Capture the cell that displays the provided text and extract its (X, Y) central coordinate. 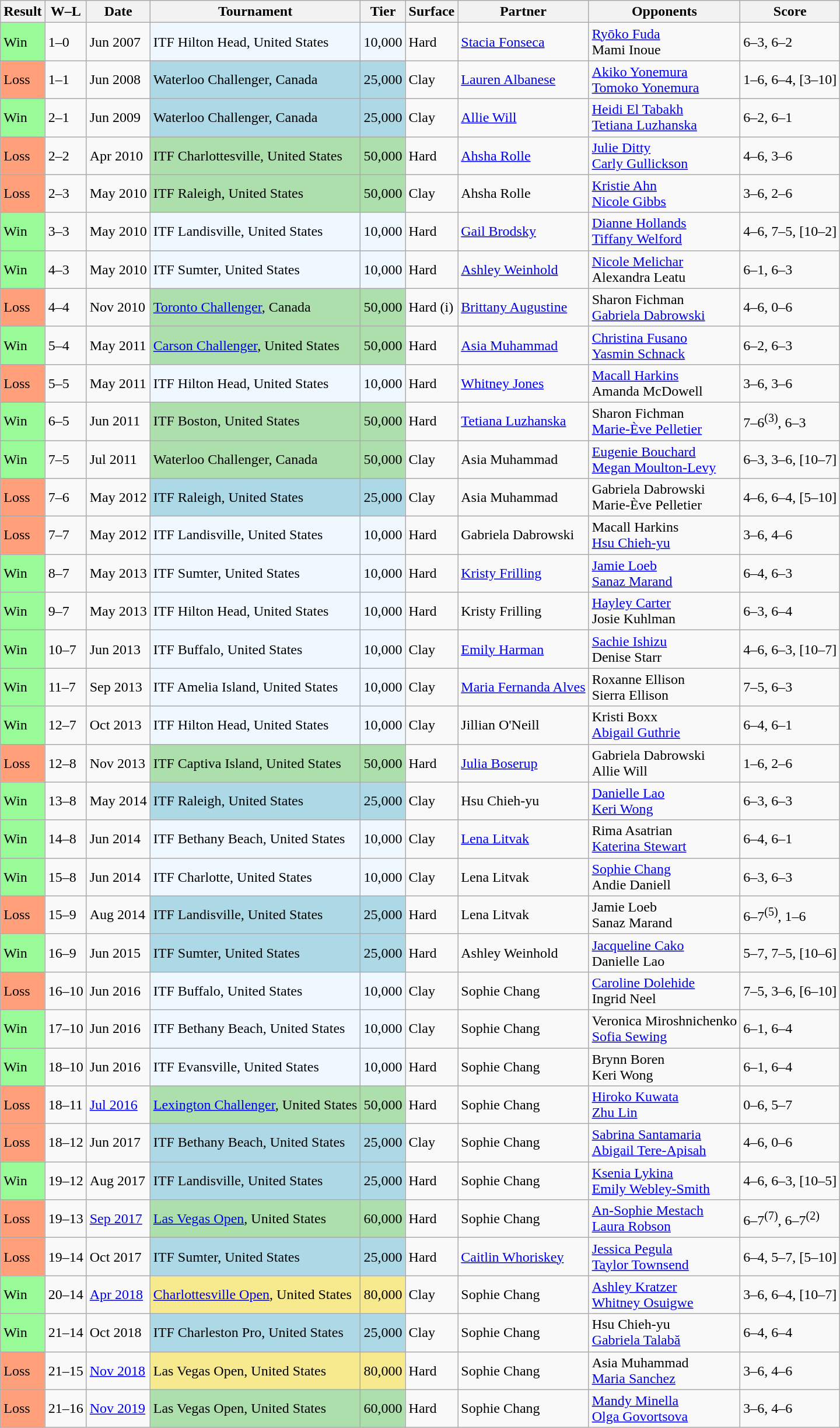
Sophie Chang Andie Daniell (664, 877)
21–16 (65, 1409)
7–5 (65, 459)
Jun 2009 (118, 118)
Heidi El Tabakh Tetiana Luzhanska (664, 118)
Jun 2015 (118, 952)
3–6, 3–6 (790, 383)
9–7 (65, 612)
6–4, 6–4 (790, 1333)
4–4 (65, 307)
Rima Asatrian Katerina Stewart (664, 839)
Dianne Hollands Tiffany Welford (664, 231)
7–6(3), 6–3 (790, 421)
Sachie Ishizu Denise Starr (664, 649)
1–1 (65, 79)
19–13 (65, 1218)
6–7(5), 1–6 (790, 915)
3–3 (65, 231)
4–6, 7–5, [10–2] (790, 231)
Ashley Kratzer Whitney Osuigwe (664, 1294)
Sharon Fichman Gabriela Dabrowski (664, 307)
2–2 (65, 155)
W–L (65, 12)
Oct 2017 (118, 1257)
1–6, 6–4, [3–10] (790, 79)
Result (23, 12)
15–9 (65, 915)
Hiroko Kuwata Zhu Lin (664, 1105)
10–7 (65, 649)
5–5 (65, 383)
Danielle Lao Keri Wong (664, 801)
Tier (383, 12)
Maria Fernanda Alves (523, 687)
4–3 (65, 270)
Sabrina Santamaria Abigail Tere-Apisah (664, 1143)
Lauren Albanese (523, 79)
7–5, 3–6, [6–10] (790, 991)
Brynn Boren Keri Wong (664, 1067)
Hard (i) (432, 307)
16–9 (65, 952)
4–6, 3–6 (790, 155)
ITF Captiva Island, United States (256, 763)
ITF Charleston Pro, United States (256, 1333)
Jillian O'Neill (523, 725)
ITF Charlottesville, United States (256, 155)
Stacia Fonseca (523, 42)
Veronica Miroshnichenko Sofia Sewing (664, 1028)
ITF Charlotte, United States (256, 877)
Lexington Challenger, United States (256, 1105)
3–6, 6–4, [10–7] (790, 1294)
Tournament (256, 12)
6–3, 6–4 (790, 612)
Jun 2013 (118, 649)
0–6, 5–7 (790, 1105)
ITF Evansville, United States (256, 1067)
Score (790, 12)
15–8 (65, 877)
18–12 (65, 1143)
3–6, 2–6 (790, 194)
Aug 2014 (118, 915)
6–2, 6–1 (790, 118)
5–7, 7–5, [10–6] (790, 952)
4–6, 6–3, [10–7] (790, 649)
An-Sophie Mestach Laura Robson (664, 1218)
1–0 (65, 42)
2–1 (65, 118)
6–5 (65, 421)
Mandy Minella Olga Govortsova (664, 1409)
5–4 (65, 345)
6–3, 3–6, [10–7] (790, 459)
Whitney Jones (523, 383)
11–7 (65, 687)
Hayley Carter Josie Kuhlman (664, 612)
Oct 2013 (118, 725)
Christina Fusano Yasmin Schnack (664, 345)
Kristie Ahn Nicole Gibbs (664, 194)
4–6, 6–3, [10–5] (790, 1181)
2–3 (65, 194)
6–7(7), 6–7(2) (790, 1218)
Julia Boserup (523, 763)
Nov 2018 (118, 1370)
Gabriela Dabrowski Marie-Ève Pelletier (664, 497)
Jun 2007 (118, 42)
Eugenie Bouchard Megan Moulton-Levy (664, 459)
6–2, 6–3 (790, 345)
Sharon Fichman Marie-Ève Pelletier (664, 421)
Carson Challenger, United States (256, 345)
Jacqueline Cako Danielle Lao (664, 952)
Nov 2013 (118, 763)
Allie Will (523, 118)
Sep 2013 (118, 687)
Caitlin Whoriskey (523, 1257)
8–7 (65, 573)
Gabriela Dabrowski (523, 536)
Aug 2017 (118, 1181)
Nov 2019 (118, 1409)
Jun 2017 (118, 1143)
16–10 (65, 991)
Jul 2011 (118, 459)
1–6, 2–6 (790, 763)
Macall Harkins Amanda McDowell (664, 383)
13–8 (65, 801)
Asia Muhammad Maria Sanchez (664, 1370)
Apr 2010 (118, 155)
20–14 (65, 1294)
Apr 2018 (118, 1294)
6–3, 6–2 (790, 42)
6–4, 5–7, [5–10] (790, 1257)
Brittany Augustine (523, 307)
21–15 (65, 1370)
12–7 (65, 725)
Opponents (664, 12)
Surface (432, 12)
ITF Amelia Island, United States (256, 687)
21–14 (65, 1333)
Gabriela Dabrowski Allie Will (664, 763)
6–1, 6–3 (790, 270)
Ryōko Fuda Mami Inoue (664, 42)
7–7 (65, 536)
Nov 2010 (118, 307)
14–8 (65, 839)
7–6 (65, 497)
Julie Ditty Carly Gullickson (664, 155)
Jun 2008 (118, 79)
Oct 2018 (118, 1333)
Toronto Challenger, Canada (256, 307)
Jun 2011 (118, 421)
May 2014 (118, 801)
Nicole Melichar Alexandra Leatu (664, 270)
Caroline Dolehide Ingrid Neel (664, 991)
Partner (523, 12)
Macall Harkins Hsu Chieh-yu (664, 536)
Hsu Chieh-yu Gabriela Talabă (664, 1333)
19–14 (65, 1257)
Jul 2016 (118, 1105)
Gail Brodsky (523, 231)
17–10 (65, 1028)
7–5, 6–3 (790, 687)
Date (118, 12)
Charlottesville Open, United States (256, 1294)
12–8 (65, 763)
Roxanne Ellison Sierra Ellison (664, 687)
Ksenia Lykina Emily Webley-Smith (664, 1181)
Tetiana Luzhanska (523, 421)
Kristi Boxx Abigail Guthrie (664, 725)
18–11 (65, 1105)
Sep 2017 (118, 1218)
Jessica Pegula Taylor Townsend (664, 1257)
18–10 (65, 1067)
Akiko Yonemura Tomoko Yonemura (664, 79)
19–12 (65, 1181)
Emily Harman (523, 649)
Hsu Chieh-yu (523, 801)
4–6, 6–4, [5–10] (790, 497)
6–4, 6–3 (790, 573)
ITF Boston, United States (256, 421)
